Locate the cell with the specified text and output its (X, Y) center coordinate. 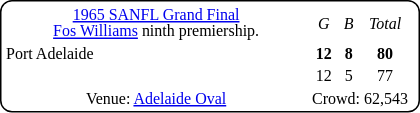
B (349, 22)
G (324, 22)
1965 SANFL Grand FinalFos Williams ninth premiership. (156, 22)
Total (386, 22)
80 (386, 54)
5 (349, 76)
Venue: Adelaide Oval (156, 98)
77 (386, 76)
Port Adelaide (156, 54)
Crowd: 62,543 (360, 98)
8 (349, 54)
